Detect which cell encompasses the target text, then output its (X, Y) center coordinate. 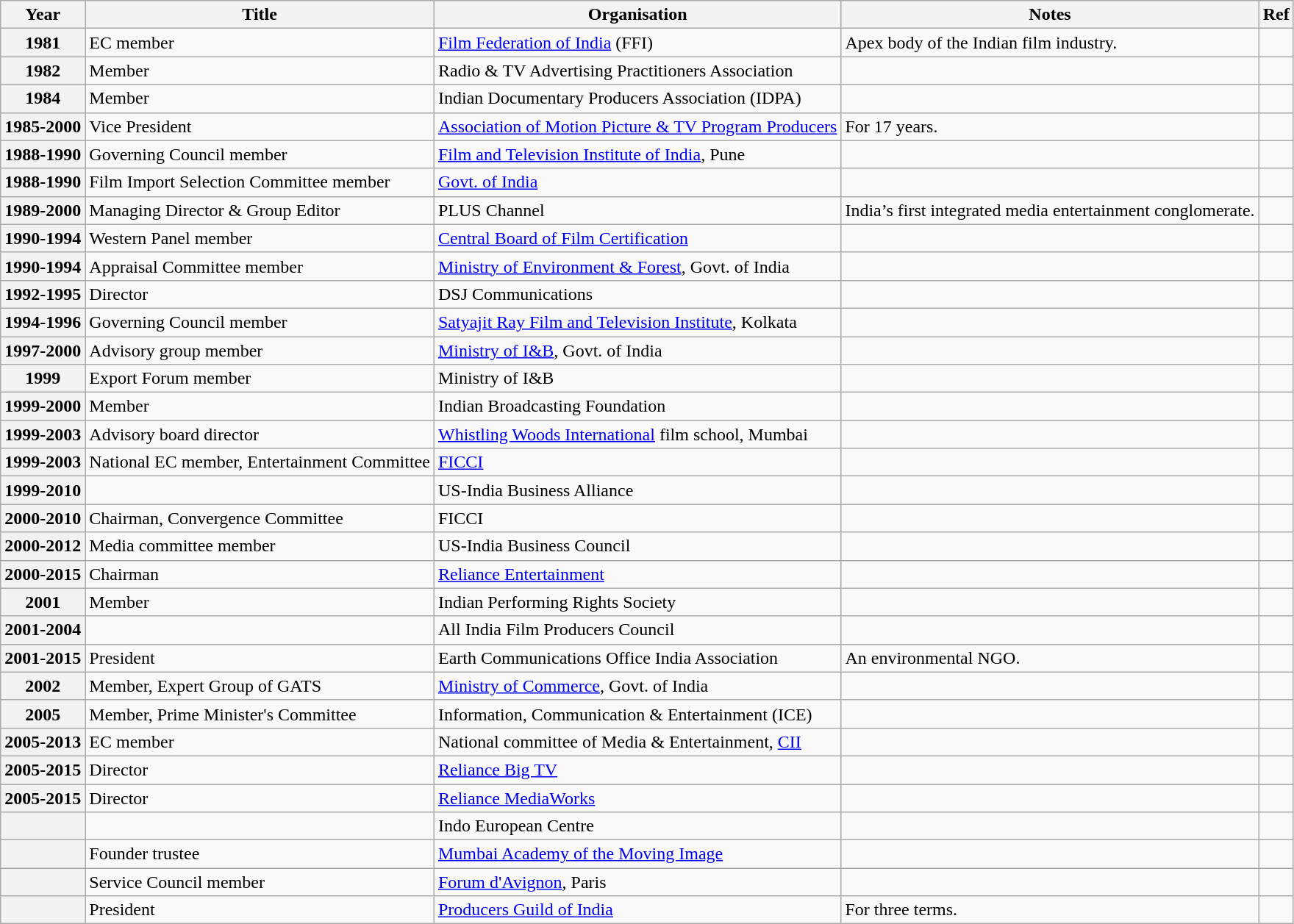
Film and Television Institute of India, Pune (637, 154)
Mumbai Academy of the Moving Image (637, 854)
1992-1995 (43, 294)
Ministry of Commerce, Govt. of India (637, 686)
Media committee member (260, 546)
Earth Communications Office India Association (637, 658)
2001-2004 (43, 630)
Indian Broadcasting Foundation (637, 407)
Indian Documentary Producers Association (IDPA) (637, 99)
2000-2010 (43, 518)
Chairman (260, 574)
Satyajit Ray Film and Television Institute, Kolkata (637, 322)
For 17 years. (1050, 126)
Association of Motion Picture & TV Program Producers (637, 126)
Indo European Centre (637, 826)
Govt. of India (637, 182)
2005-2013 (43, 742)
Film Import Selection Committee member (260, 182)
1985-2000 (43, 126)
Information, Communication & Entertainment (ICE) (637, 714)
Ministry of Environment & Forest, Govt. of India (637, 266)
Notes (1050, 15)
PLUS Channel (637, 210)
Producers Guild of India (637, 910)
1997-2000 (43, 351)
Whistling Woods International film school, Mumbai (637, 434)
1999-2010 (43, 490)
Reliance MediaWorks (637, 798)
Ministry of I&B, Govt. of India (637, 351)
National committee of Media & Entertainment, CII (637, 742)
1989-2000 (43, 210)
Ref (1276, 15)
Appraisal Committee member (260, 266)
Forum d'Avignon, Paris (637, 882)
US-India Business Alliance (637, 490)
Central Board of Film Certification (637, 238)
Member, Expert Group of GATS (260, 686)
2000-2015 (43, 574)
1994-1996 (43, 322)
An environmental NGO. (1050, 658)
Advisory group member (260, 351)
Export Forum member (260, 379)
2001-2015 (43, 658)
1981 (43, 43)
Film Federation of India (FFI) (637, 43)
1982 (43, 71)
US-India Business Council (637, 546)
2005 (43, 714)
DSJ Communications (637, 294)
Advisory board director (260, 434)
All India Film Producers Council (637, 630)
Managing Director & Group Editor (260, 210)
1999-2000 (43, 407)
Chairman, Convergence Committee (260, 518)
For three terms. (1050, 910)
Western Panel member (260, 238)
Title (260, 15)
Reliance Entertainment (637, 574)
1999 (43, 379)
National EC member, Entertainment Committee (260, 462)
Founder trustee (260, 854)
1984 (43, 99)
Organisation (637, 15)
India’s first integrated media entertainment conglomerate. (1050, 210)
Apex body of the Indian film industry. (1050, 43)
Reliance Big TV (637, 770)
Vice President (260, 126)
Indian Performing Rights Society (637, 602)
Radio & TV Advertising Practitioners Association (637, 71)
2000-2012 (43, 546)
Ministry of I&B (637, 379)
Member, Prime Minister's Committee (260, 714)
2001 (43, 602)
Service Council member (260, 882)
2002 (43, 686)
Year (43, 15)
